Extract the (X, Y) coordinate from the center of the cell holding the provided text.  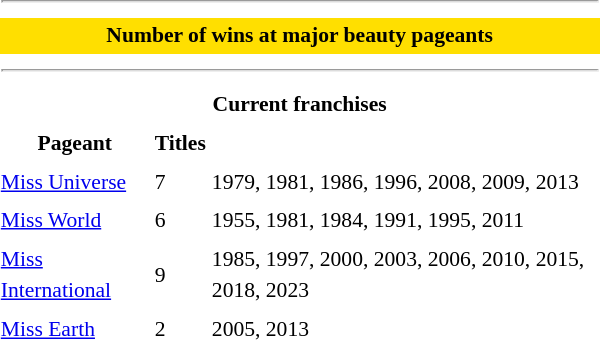
1955, 1981, 1984, 1991, 1995, 2011 (405, 220)
6 (180, 220)
1985, 1997, 2000, 2003, 2006, 2010, 2015, 2018, 2023 (405, 275)
9 (180, 275)
1979, 1981, 1986, 1996, 2008, 2009, 2013 (405, 182)
7 (180, 182)
Titles (180, 144)
